Return the [X, Y] coordinate for the center point of the cell that contains the specified text.  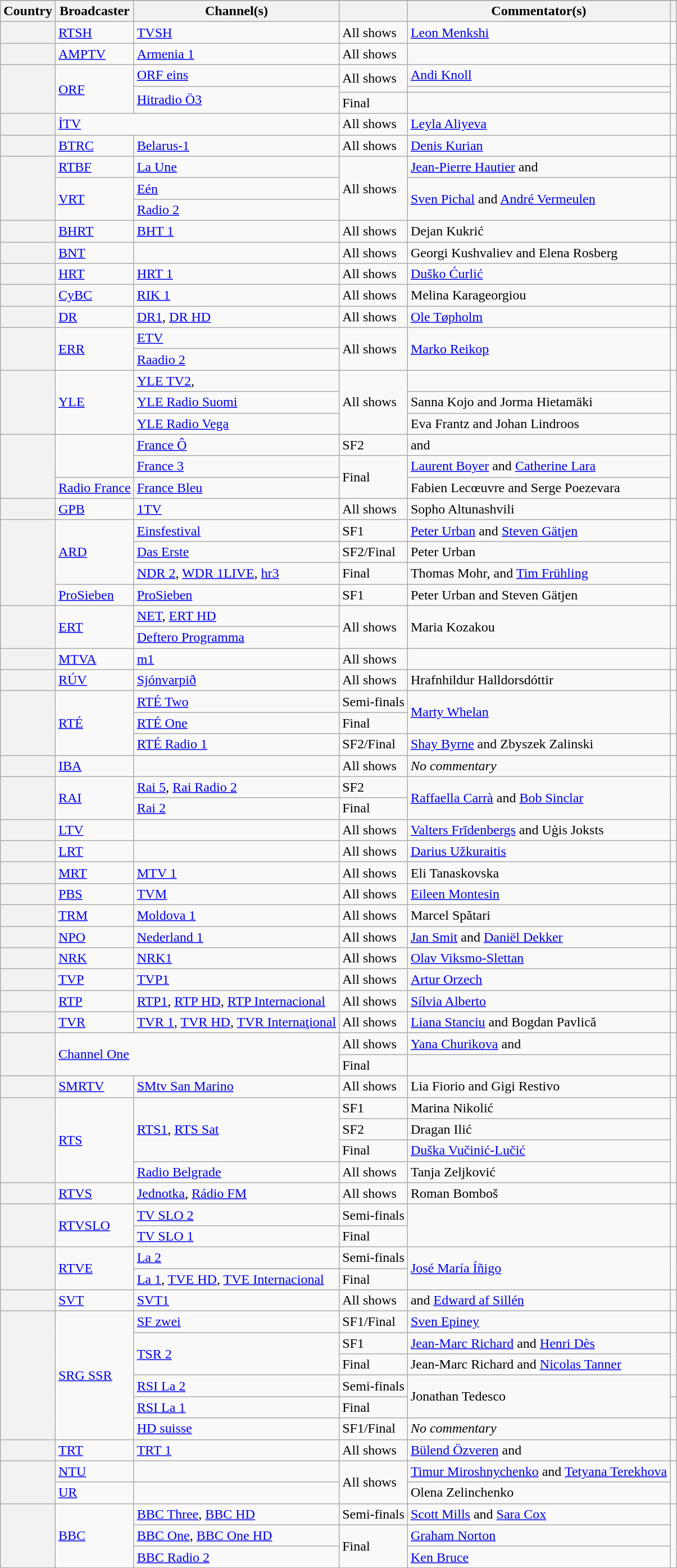
Radio France [94, 488]
MTVA [94, 659]
Jednotka, Rádio FM [237, 1193]
Bülend Özveren and [538, 1450]
Marina Nikolić [538, 1108]
Ole Tøpholm [538, 317]
BBC Radio 2 [237, 1557]
Jean-Marc Richard and Henri Dès [538, 1343]
BHT 1 [237, 231]
m1 [237, 659]
AMPTV [94, 54]
Laurent Boyer and Catherine Lara [538, 466]
ETV [237, 338]
SVT [94, 1301]
Timur Miroshnychenko and Tetyana Terekhova [538, 1471]
RAI [94, 798]
NDR 2, WDR 1LIVE, hr3 [237, 573]
Country [28, 11]
DR1, DR HD [237, 317]
YLE [94, 402]
La 1, TVE HD, TVE Internacional [237, 1279]
France Bleu [237, 488]
PBS [94, 894]
GPB [94, 509]
Sjónvarpið [237, 680]
Liana Stanciu and Bogdan Pavlică [538, 1022]
ERT [94, 627]
RIK 1 [237, 296]
ARD [94, 552]
Belarus-1 [237, 146]
Rai 5, Rai Radio 2 [237, 787]
Peter Urban [538, 552]
Eén [237, 188]
VRT [94, 199]
1TV [237, 509]
and Edward af Sillén [538, 1301]
Eli Tanaskovska [538, 872]
RÚV [94, 680]
BHRT [94, 231]
RSI La 1 [237, 1407]
Olav Viksmo-Slettan [538, 958]
Dejan Kukrić [538, 231]
Tanja Zeljković [538, 1172]
IBA [94, 766]
HD suisse [237, 1429]
Radio 2 [237, 210]
Nederland 1 [237, 937]
RSI La 2 [237, 1386]
SMRTV [94, 1087]
TVP [94, 980]
France Ô [237, 445]
BNT [94, 252]
RTS [94, 1140]
TVSH [237, 33]
Yana Churikova and [538, 1044]
Das Erste [237, 552]
RTP [94, 1001]
Andi Knoll [538, 75]
TVP1 [237, 980]
Sopho Altunashvili [538, 509]
RTP1, RTP HD, RTP Internacional [237, 1001]
YLE Radio Suomi [237, 402]
RTBF [94, 167]
TRT [94, 1450]
HRT 1 [237, 274]
Thomas Mohr, and Tim Frühling [538, 573]
Graham Norton [538, 1535]
Artur Orzech [538, 980]
ERR [94, 349]
Radio Belgrade [237, 1172]
TRM [94, 915]
Hitradio Ö3 [237, 100]
ORF [94, 89]
BBC [94, 1535]
NPO [94, 937]
Sanna Kojo and Jorma Hietamäki [538, 402]
Eileen Montesin [538, 894]
RTVE [94, 1268]
NTU [94, 1471]
Sven Pichal and André Vermeulen [538, 199]
NET, ERT HD [237, 616]
La Une [237, 167]
Moldova 1 [237, 915]
Eva Frantz and Johan Lindroos [538, 424]
José María Íñigo [538, 1268]
Valters Frīdenbergs and Uģis Joksts [538, 830]
Olena Zelinchenko [538, 1493]
Raadio 2 [237, 360]
RTSH [94, 33]
Broadcaster [94, 11]
TVR [94, 1022]
MTV 1 [237, 872]
DR [94, 317]
RTVS [94, 1193]
RTÉ [94, 723]
HRT [94, 274]
Lia Fiorio and Gigi Restivo [538, 1087]
RTVSLO [94, 1225]
and [538, 445]
LTV [94, 830]
Georgi Kushvaliev and Elena Rosberg [538, 252]
ORF eins [237, 75]
Sílvia Alberto [538, 1001]
RTÉ One [237, 723]
NRK1 [237, 958]
Roman Bomboš [538, 1193]
TRT 1 [237, 1450]
RTÉ Radio 1 [237, 744]
Hrafnhildur Halldorsdóttir [538, 680]
TVR 1, TVR HD, TVR Internaţional [237, 1022]
France 3 [237, 466]
Dragan Ilić [538, 1129]
BBC One, BBC One HD [237, 1535]
SF zwei [237, 1322]
Maria Kozakou [538, 627]
TSR 2 [237, 1354]
CyBC [94, 296]
Jean-Marc Richard and Nicolas Tanner [538, 1365]
TVM [237, 894]
Deftero Programma [237, 638]
Einsfestival [237, 530]
YLE TV2, [237, 381]
SMtv San Marino [237, 1087]
TV SLO 1 [237, 1236]
NRK [94, 958]
SRG SSR [94, 1375]
İTV [197, 124]
Denis Kurian [538, 146]
Rai 2 [237, 808]
TV SLO 2 [237, 1215]
Sven Epiney [538, 1322]
Marko Reikop [538, 349]
Marty Whelan [538, 712]
Jonathan Tedesco [538, 1397]
Marcel Spătari [538, 915]
Armenia 1 [237, 54]
Melina Karageorgiou [538, 296]
BBC Three, BBC HD [237, 1514]
Commentator(s) [538, 11]
Ken Bruce [538, 1557]
Scott Mills and Sara Cox [538, 1514]
LRT [94, 851]
Channel(s) [237, 11]
Jean-Pierre Hautier and [538, 167]
MRT [94, 872]
Raffaella Carrà and Bob Sinclar [538, 798]
Jan Smit and Daniël Dekker [538, 937]
Channel One [197, 1055]
Shay Byrne and Zbyszek Zalinski [538, 744]
BTRC [94, 146]
RTS1, RTS Sat [237, 1129]
SVT1 [237, 1301]
Fabien Lecœuvre and Serge Poezevara [538, 488]
Leyla Aliyeva [538, 124]
RTÉ Two [237, 702]
La 2 [237, 1257]
Duška Vučinić-Lučić [538, 1151]
Darius Užkuraitis [538, 851]
UR [94, 1493]
Leon Menkshi [538, 33]
YLE Radio Vega [237, 424]
Duško Ćurlić [538, 274]
